From the cell containing the given text, extract its center point as (x, y) coordinate. 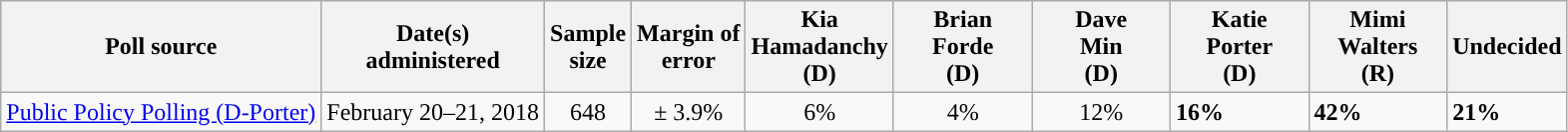
16% (1240, 112)
BrianForde(D) (962, 47)
± 3.9% (689, 112)
KatiePorter(D) (1240, 47)
4% (962, 112)
Poll source (162, 47)
Samplesize (589, 47)
February 20–21, 2018 (433, 112)
Undecided (1507, 47)
42% (1377, 112)
KiaHamadanchy(D) (819, 47)
Public Policy Polling (D-Porter) (162, 112)
6% (819, 112)
Margin oferror (689, 47)
12% (1102, 112)
648 (589, 112)
21% (1507, 112)
MimiWalters(R) (1377, 47)
DaveMin(D) (1102, 47)
Date(s)administered (433, 47)
